Determine the [X, Y] coordinate at the center of the cell enclosing the given text.  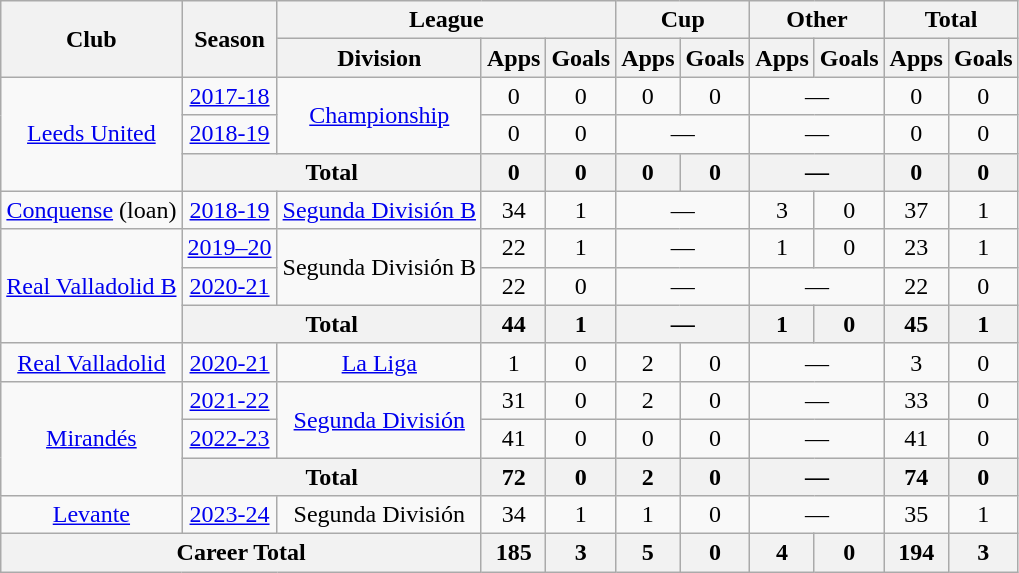
Career Total [242, 553]
2019–20 [230, 248]
37 [916, 210]
185 [513, 553]
Championship [379, 115]
2022-23 [230, 438]
Levante [92, 515]
Club [92, 39]
31 [513, 400]
74 [916, 477]
Real Valladolid B [92, 286]
72 [513, 477]
2023-24 [230, 515]
2021-22 [230, 400]
La Liga [379, 362]
33 [916, 400]
Conquense (loan) [92, 210]
35 [916, 515]
Leeds United [92, 134]
45 [916, 324]
4 [782, 553]
Other [817, 20]
Real Valladolid [92, 362]
5 [648, 553]
23 [916, 248]
Mirandés [92, 438]
Cup [683, 20]
League [446, 20]
Season [230, 39]
194 [916, 553]
2017-18 [230, 96]
44 [513, 324]
Division [379, 58]
